From the cell containing the given text, extract its center point as (X, Y) coordinate. 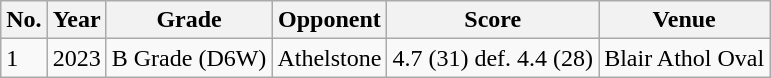
B Grade (D6W) (189, 58)
1 (24, 58)
4.7 (31) def. 4.4 (28) (493, 58)
Year (76, 20)
2023 (76, 58)
Athelstone (330, 58)
No. (24, 20)
Venue (684, 20)
Score (493, 20)
Blair Athol Oval (684, 58)
Opponent (330, 20)
Grade (189, 20)
